Determine the [X, Y] coordinate at the center of the cell enclosing the given text.  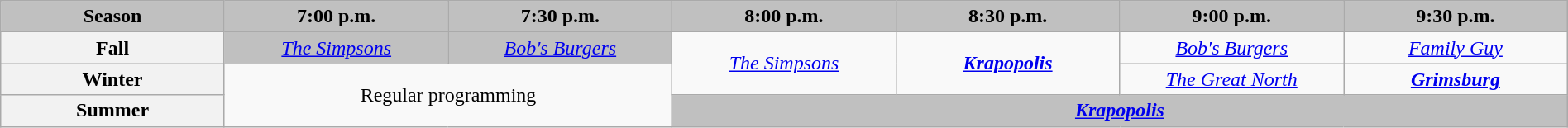
9:30 p.m. [1456, 17]
The Great North [1232, 79]
Fall [112, 48]
Winter [112, 79]
Regular programming [448, 95]
Season [112, 17]
Grimsburg [1456, 79]
7:00 p.m. [336, 17]
Summer [112, 111]
8:30 p.m. [1007, 17]
8:00 p.m. [784, 17]
9:00 p.m. [1232, 17]
Family Guy [1456, 48]
7:30 p.m. [561, 17]
